Search for the cell housing the specified text and yield its (X, Y) center coordinate. 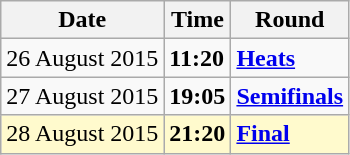
Final (290, 134)
28 August 2015 (82, 134)
Date (82, 20)
Semifinals (290, 96)
19:05 (198, 96)
Heats (290, 58)
26 August 2015 (82, 58)
21:20 (198, 134)
Round (290, 20)
11:20 (198, 58)
Time (198, 20)
27 August 2015 (82, 96)
